Return the [X, Y] coordinate for the center point of the cell that contains the specified text.  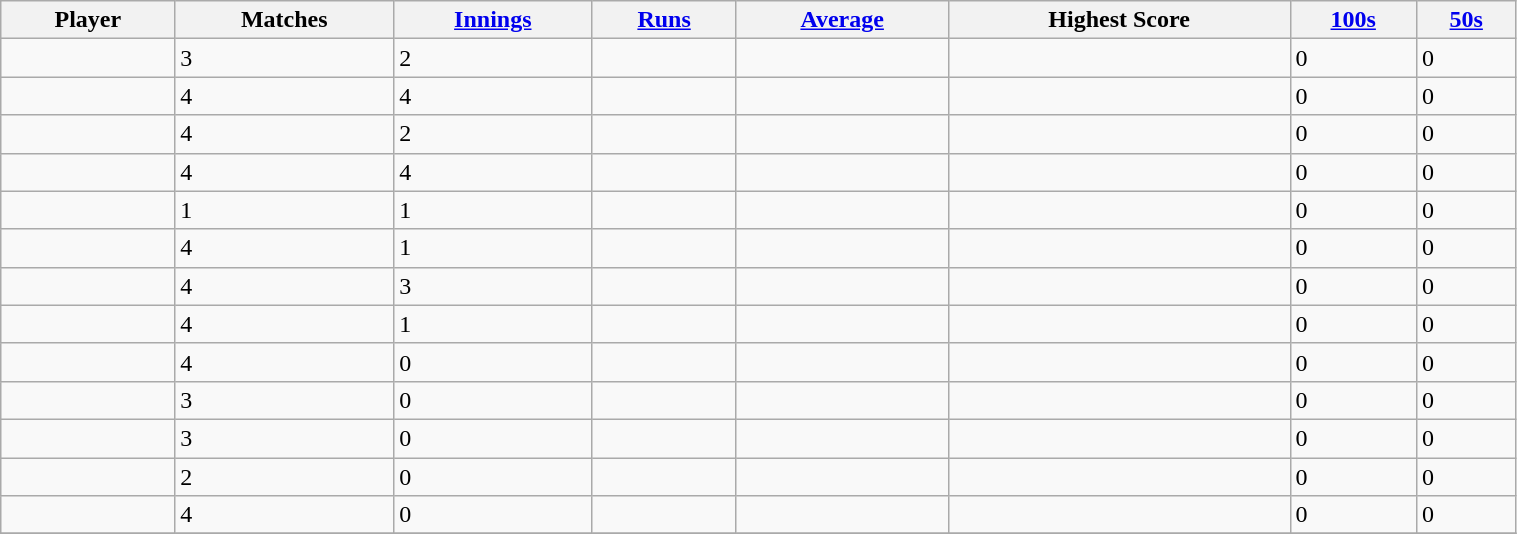
Highest Score [1119, 20]
100s [1353, 20]
Average [842, 20]
Player [88, 20]
Runs [664, 20]
Matches [284, 20]
50s [1466, 20]
Innings [493, 20]
